Extract the [X, Y] coordinate from the center of the cell holding the provided text.  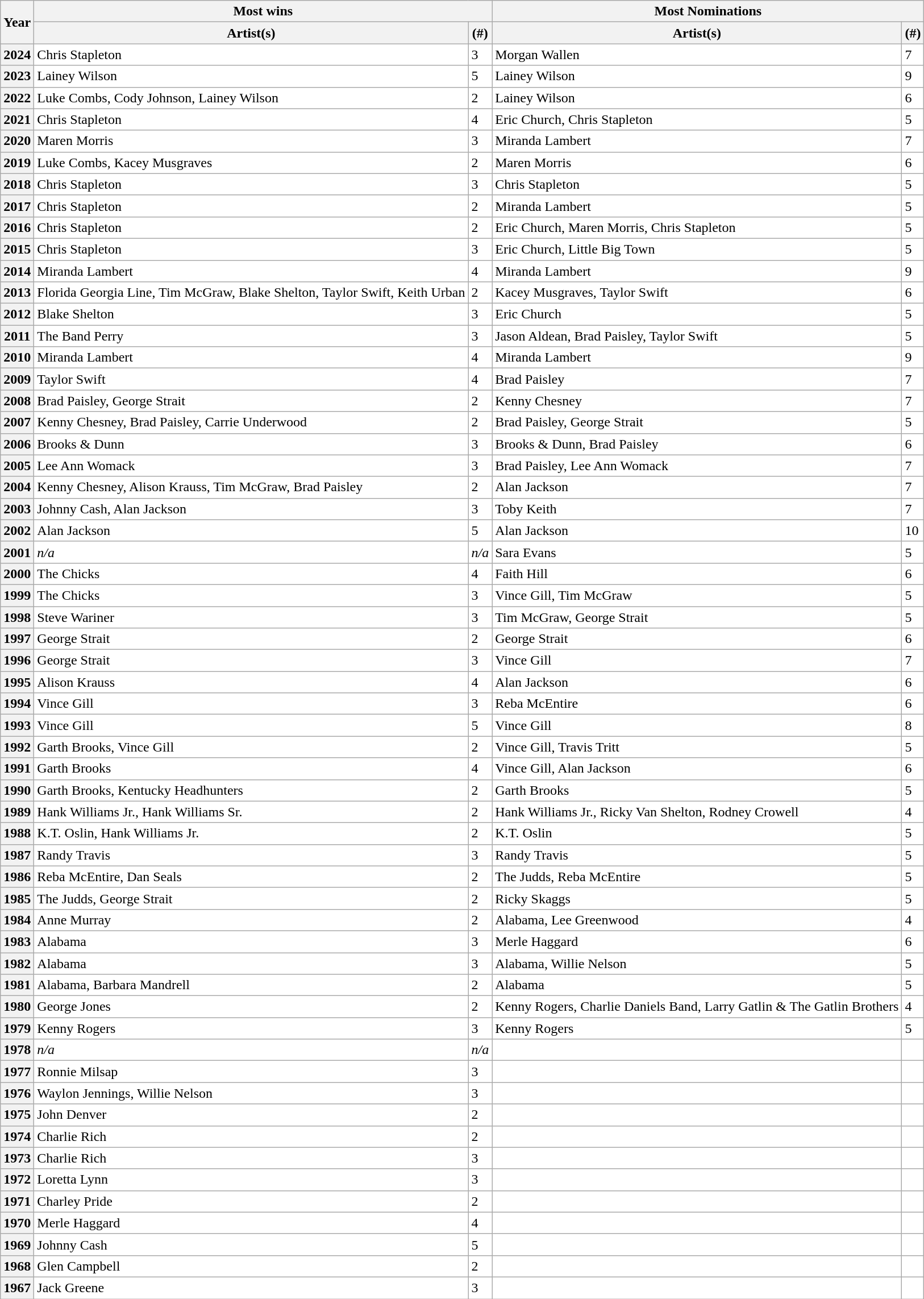
1999 [17, 595]
1992 [17, 747]
1968 [17, 1266]
Lee Ann Womack [251, 466]
1998 [17, 617]
2009 [17, 379]
George Jones [251, 1007]
Eric Church, Chris Stapleton [697, 119]
Waylon Jennings, Willie Nelson [251, 1093]
1988 [17, 833]
2022 [17, 98]
2016 [17, 227]
Kenny Chesney [697, 401]
Luke Combs, Cody Johnson, Lainey Wilson [251, 98]
Anne Murray [251, 920]
Alison Krauss [251, 682]
2015 [17, 249]
Eric Church, Little Big Town [697, 249]
Charley Pride [251, 1201]
Most wins [263, 11]
2010 [17, 358]
Johnny Cash [251, 1244]
2013 [17, 293]
2004 [17, 487]
The Judds, George Strait [251, 898]
2007 [17, 422]
Steve Wariner [251, 617]
1991 [17, 769]
1990 [17, 790]
Kenny Chesney, Alison Krauss, Tim McGraw, Brad Paisley [251, 487]
1981 [17, 985]
1977 [17, 1072]
10 [913, 530]
Garth Brooks, Vince Gill [251, 747]
Kenny Chesney, Brad Paisley, Carrie Underwood [251, 422]
Toby Keith [697, 509]
2024 [17, 55]
2012 [17, 314]
Garth Brooks, Kentucky Headhunters [251, 790]
Vince Gill, Alan Jackson [697, 769]
Brooks & Dunn [251, 444]
Eric Church [697, 314]
1979 [17, 1028]
Jack Greene [251, 1288]
Glen Campbell [251, 1266]
1994 [17, 704]
Brooks & Dunn, Brad Paisley [697, 444]
Vince Gill, Travis Tritt [697, 747]
Morgan Wallen [697, 55]
2023 [17, 76]
1969 [17, 1244]
1967 [17, 1288]
Year [17, 22]
1971 [17, 1201]
2000 [17, 574]
1982 [17, 964]
Brad Paisley, Lee Ann Womack [697, 466]
1976 [17, 1093]
Jason Aldean, Brad Paisley, Taylor Swift [697, 336]
2011 [17, 336]
Alabama, Lee Greenwood [697, 920]
Most Nominations [708, 11]
Ronnie Milsap [251, 1072]
Tim McGraw, George Strait [697, 617]
Reba McEntire, Dan Seals [251, 877]
The Band Perry [251, 336]
1985 [17, 898]
Brad Paisley [697, 379]
Blake Shelton [251, 314]
2021 [17, 119]
1974 [17, 1136]
2008 [17, 401]
1997 [17, 639]
Reba McEntire [697, 704]
Faith Hill [697, 574]
8 [913, 725]
Alabama, Barbara Mandrell [251, 985]
2005 [17, 466]
Kenny Rogers, Charlie Daniels Band, Larry Gatlin & The Gatlin Brothers [697, 1007]
Loretta Lynn [251, 1180]
2001 [17, 552]
1984 [17, 920]
Hank Williams Jr., Ricky Van Shelton, Rodney Crowell [697, 812]
1980 [17, 1007]
Florida Georgia Line, Tim McGraw, Blake Shelton, Taylor Swift, Keith Urban [251, 293]
John Denver [251, 1115]
1972 [17, 1180]
1989 [17, 812]
Kacey Musgraves, Taylor Swift [697, 293]
Luke Combs, Kacey Musgraves [251, 163]
1986 [17, 877]
Alabama, Willie Nelson [697, 964]
Taylor Swift [251, 379]
2006 [17, 444]
Johnny Cash, Alan Jackson [251, 509]
2020 [17, 141]
1996 [17, 661]
K.T. Oslin, Hank Williams Jr. [251, 833]
Ricky Skaggs [697, 898]
Hank Williams Jr., Hank Williams Sr. [251, 812]
2018 [17, 184]
The Judds, Reba McEntire [697, 877]
Vince Gill, Tim McGraw [697, 595]
2019 [17, 163]
1987 [17, 855]
Sara Evans [697, 552]
1995 [17, 682]
2017 [17, 206]
1983 [17, 941]
Eric Church, Maren Morris, Chris Stapleton [697, 227]
1970 [17, 1223]
1973 [17, 1158]
2014 [17, 271]
2003 [17, 509]
1975 [17, 1115]
1993 [17, 725]
1978 [17, 1050]
K.T. Oslin [697, 833]
2002 [17, 530]
